Identify which cell holds the provided text, then report its [X, Y] central coordinate. 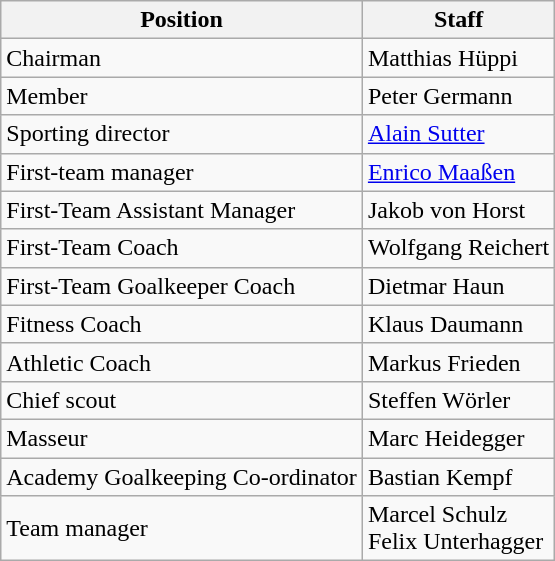
First-Team Assistant Manager [182, 210]
Team manager [182, 528]
Dietmar Haun [458, 286]
Wolfgang Reichert [458, 248]
Markus Frieden [458, 362]
Chief scout [182, 400]
Steffen Wörler [458, 400]
Member [182, 96]
Jakob von Horst [458, 210]
First-team manager [182, 172]
First-Team Coach [182, 248]
Athletic Coach [182, 362]
Alain Sutter [458, 134]
Fitness Coach [182, 324]
Chairman [182, 58]
Marcel Schulz Felix Unterhagger [458, 528]
Masseur [182, 438]
Position [182, 20]
Enrico Maaßen [458, 172]
Matthias Hüppi [458, 58]
Bastian Kempf [458, 477]
Marc Heidegger [458, 438]
Peter Germann [458, 96]
Klaus Daumann [458, 324]
First-Team Goalkeeper Coach [182, 286]
Sporting director [182, 134]
Academy Goalkeeping Co-ordinator [182, 477]
Staff [458, 20]
